Return [x, y] of the center of cell containing provided text 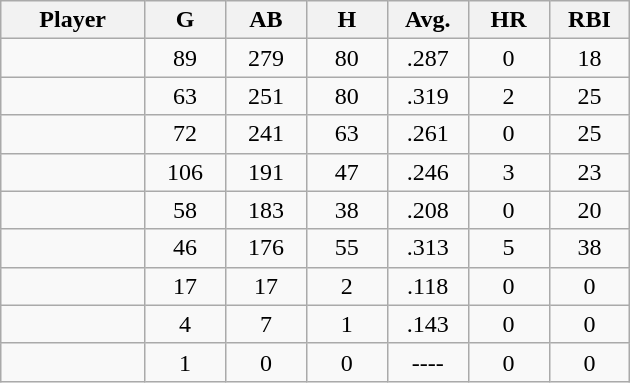
.313 [428, 248]
46 [186, 248]
55 [346, 248]
183 [266, 210]
4 [186, 324]
18 [590, 58]
.208 [428, 210]
.246 [428, 172]
3 [508, 172]
.118 [428, 286]
.319 [428, 96]
241 [266, 134]
106 [186, 172]
251 [266, 96]
47 [346, 172]
72 [186, 134]
279 [266, 58]
---- [428, 362]
7 [266, 324]
.143 [428, 324]
HR [508, 20]
RBI [590, 20]
H [346, 20]
191 [266, 172]
.287 [428, 58]
20 [590, 210]
G [186, 20]
AB [266, 20]
23 [590, 172]
Avg. [428, 20]
89 [186, 58]
Player [73, 20]
5 [508, 248]
176 [266, 248]
.261 [428, 134]
58 [186, 210]
